Determine the [x, y] coordinate at the center of the cell enclosing the given text.  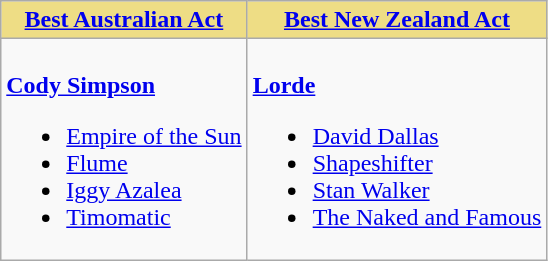
Best New Zealand Act [397, 20]
Cody SimpsonEmpire of the SunFlumeIggy AzaleaTimomatic [124, 150]
Best Australian Act [124, 20]
LordeDavid DallasShapeshifterStan WalkerThe Naked and Famous [397, 150]
